Detect which cell encompasses the target text, then output its (X, Y) center coordinate. 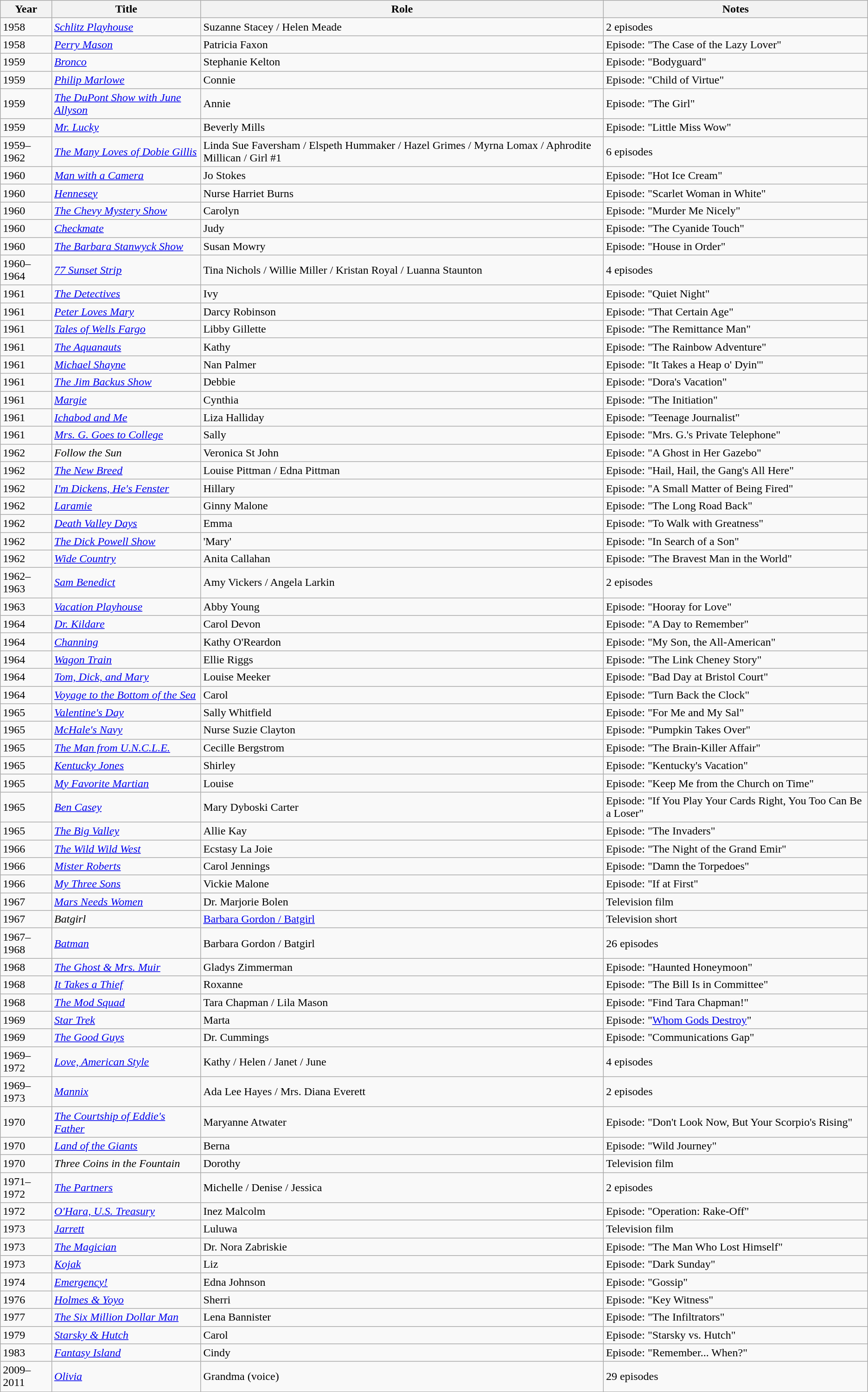
Patricia Faxon (402, 45)
Episode: "The Man Who Lost Himself" (735, 1247)
Episode: "The Invaders" (735, 831)
Mister Roberts (126, 866)
Connie (402, 80)
6 episodes (735, 151)
Hennesey (126, 193)
Susan Mowry (402, 246)
Batman (126, 943)
It Takes a Thief (126, 985)
1963 (26, 607)
Emma (402, 523)
1962–1963 (26, 583)
Death Valley Days (126, 523)
Episode: "Key Witness" (735, 1300)
Dr. Kildare (126, 624)
Episode: "Quiet Night" (735, 294)
Sally (402, 435)
The Aquanauts (126, 347)
Libby Gillette (402, 329)
Episode: "Little Miss Wow" (735, 128)
Kojak (126, 1264)
Episode: "Operation: Rake-Off" (735, 1212)
Episode: "The Girl" (735, 104)
Jarrett (126, 1229)
Stephanie Kelton (402, 62)
Title (126, 9)
Lena Bannister (402, 1317)
The Six Million Dollar Man (126, 1317)
Episode: "Dora's Vacation" (735, 382)
Episode: "If at First" (735, 884)
Channing (126, 642)
Roxanne (402, 985)
Three Coins in the Fountain (126, 1163)
Starsky & Hutch (126, 1335)
Louise Meeker (402, 677)
Episode: "The Brain-Killer Affair" (735, 748)
Episode: "That Certain Age" (735, 312)
Bronco (126, 62)
1969–1973 (26, 1092)
Episode: "Mrs. G.'s Private Telephone" (735, 435)
Episode: "Turn Back the Clock" (735, 695)
Checkmate (126, 228)
Berna (402, 1146)
Carolyn (402, 211)
1979 (26, 1335)
Louise Pittman / Edna Pittman (402, 470)
Episode: "House in Order" (735, 246)
Edna Johnson (402, 1282)
Gladys Zimmerman (402, 967)
Episode: "Dark Sunday" (735, 1264)
Episode: "Kentucky's Vacation" (735, 765)
Nurse Suzie Clayton (402, 730)
Episode: "Hail, Hail, the Gang's All Here" (735, 470)
Episode: "Damn the Torpedoes" (735, 866)
1977 (26, 1317)
Dr. Cummings (402, 1038)
Land of the Giants (126, 1146)
Episode: "Bodyguard" (735, 62)
Notes (735, 9)
Tom, Dick, and Mary (126, 677)
Darcy Robinson (402, 312)
Wagon Train (126, 660)
Episode: "Remember... When?" (735, 1353)
Valentine's Day (126, 712)
Episode: "The Bravest Man in the World" (735, 559)
29 episodes (735, 1377)
1983 (26, 1353)
Liza Halliday (402, 417)
McHale's Navy (126, 730)
Episode: "Pumpkin Takes Over" (735, 730)
Peter Loves Mary (126, 312)
Batgirl (126, 919)
1969–1972 (26, 1061)
Allie Kay (402, 831)
Episode: "Child of Virtue" (735, 80)
Episode: "The Long Road Back" (735, 506)
Linda Sue Faversham / Elspeth Hummaker / Hazel Grimes / Myrna Lomax / Aphrodite Millican / Girl #1 (402, 151)
Louise (402, 783)
Emergency! (126, 1282)
Episode: "Hooray for Love" (735, 607)
Episode: "Scarlet Woman in White" (735, 193)
Ada Lee Hayes / Mrs. Diana Everett (402, 1092)
Kathy / Helen / Janet / June (402, 1061)
Carol Devon (402, 624)
1960–1964 (26, 270)
My Three Sons (126, 884)
Schlitz Playhouse (126, 27)
Veronica St John (402, 453)
Perry Mason (126, 45)
Sally Whitfield (402, 712)
Sherri (402, 1300)
Episode: "The Rainbow Adventure" (735, 347)
Episode: "The Cyanide Touch" (735, 228)
Episode: "For Me and My Sal" (735, 712)
Liz (402, 1264)
Episode: "Starsky vs. Hutch" (735, 1335)
Episode: "Whom Gods Destroy" (735, 1020)
Episode: "The Night of the Grand Emir" (735, 848)
Episode: "The Remittance Man" (735, 329)
Michelle / Denise / Jessica (402, 1187)
1959–1962 (26, 151)
The Barbara Stanwyck Show (126, 246)
Ellie Riggs (402, 660)
Cecille Bergstrom (402, 748)
Episode: "In Search of a Son" (735, 541)
Follow the Sun (126, 453)
Vickie Malone (402, 884)
Shirley (402, 765)
Grandma (voice) (402, 1377)
Ben Casey (126, 807)
Kathy O'Reardon (402, 642)
Abby Young (402, 607)
Episode: "Teenage Journalist" (735, 417)
77 Sunset Strip (126, 270)
Philip Marlowe (126, 80)
Suzanne Stacey / Helen Meade (402, 27)
Inez Malcolm (402, 1212)
1971–1972 (26, 1187)
1974 (26, 1282)
The DuPont Show with June Allyson (126, 104)
Man with a Camera (126, 175)
Nan Palmer (402, 365)
The Wild Wild West (126, 848)
The Magician (126, 1247)
Dorothy (402, 1163)
Maryanne Atwater (402, 1122)
The Chevy Mystery Show (126, 211)
Role (402, 9)
1976 (26, 1300)
1972 (26, 1212)
Holmes & Yoyo (126, 1300)
Episode: "Don't Look Now, But Your Scorpio's Rising" (735, 1122)
The Partners (126, 1187)
Michael Shayne (126, 365)
O'Hara, U.S. Treasury (126, 1212)
Episode: "Communications Gap" (735, 1038)
Mannix (126, 1092)
Episode: "Gossip" (735, 1282)
Episode: "The Case of the Lazy Lover" (735, 45)
Marta (402, 1020)
Episode: "Find Tara Chapman!" (735, 1002)
Tales of Wells Fargo (126, 329)
Kathy (402, 347)
Margie (126, 400)
The Man from U.N.C.L.E. (126, 748)
Tara Chapman / Lila Mason (402, 1002)
My Favorite Martian (126, 783)
Cindy (402, 1353)
Episode: "Wild Journey" (735, 1146)
Ginny Malone (402, 506)
Episode: "Murder Me Nicely" (735, 211)
Ivy (402, 294)
Dr. Nora Zabriskie (402, 1247)
Amy Vickers / Angela Larkin (402, 583)
The Ghost & Mrs. Muir (126, 967)
Episode: "Haunted Honeymoon" (735, 967)
Episode: "A Day to Remember" (735, 624)
Tina Nichols / Willie Miller / Kristan Royal / Luanna Staunton (402, 270)
The Mod Squad (126, 1002)
Luluwa (402, 1229)
Year (26, 9)
'Mary' (402, 541)
Jo Stokes (402, 175)
Episode: "Hot Ice Cream" (735, 175)
Debbie (402, 382)
Anita Callahan (402, 559)
The Courtship of Eddie's Father (126, 1122)
Sam Benedict (126, 583)
Voyage to the Bottom of the Sea (126, 695)
Annie (402, 104)
Dr. Marjorie Bolen (402, 902)
Star Trek (126, 1020)
The Many Loves of Dobie Gillis (126, 151)
Cynthia (402, 400)
Wide Country (126, 559)
Carol Jennings (402, 866)
Television short (735, 919)
Episode: "The Link Cheney Story" (735, 660)
Episode: "To Walk with Greatness" (735, 523)
Episode: "The Bill Is in Committee" (735, 985)
Episode: "The Initiation" (735, 400)
1967–1968 (26, 943)
26 episodes (735, 943)
Laramie (126, 506)
The Big Valley (126, 831)
The New Breed (126, 470)
Love, American Style (126, 1061)
Mars Needs Women (126, 902)
The Jim Backus Show (126, 382)
Vacation Playhouse (126, 607)
Mr. Lucky (126, 128)
Episode: "A Ghost in Her Gazebo" (735, 453)
The Dick Powell Show (126, 541)
Fantasy Island (126, 1353)
Episode: "Bad Day at Bristol Court" (735, 677)
Episode: "My Son, the All-American" (735, 642)
Kentucky Jones (126, 765)
Episode: "A Small Matter of Being Fired" (735, 488)
Judy (402, 228)
Episode: "If You Play Your Cards Right, You Too Can Be a Loser" (735, 807)
Episode: "The Infiltrators" (735, 1317)
Hillary (402, 488)
The Detectives (126, 294)
Episode: "It Takes a Heap o' Dyin'" (735, 365)
Ecstasy La Joie (402, 848)
Nurse Harriet Burns (402, 193)
Ichabod and Me (126, 417)
Beverly Mills (402, 128)
Mrs. G. Goes to College (126, 435)
I'm Dickens, He's Fenster (126, 488)
Olivia (126, 1377)
The Good Guys (126, 1038)
2009–2011 (26, 1377)
Episode: "Keep Me from the Church on Time" (735, 783)
Mary Dyboski Carter (402, 807)
